Output the (x, y) coordinate of the center of the cell containing the given text.  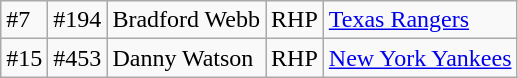
#453 (78, 58)
Texas Rangers (420, 20)
#7 (24, 20)
Danny Watson (186, 58)
#15 (24, 58)
#194 (78, 20)
New York Yankees (420, 58)
Bradford Webb (186, 20)
